Capture the cell that displays the provided text and extract its [x, y] central coordinate. 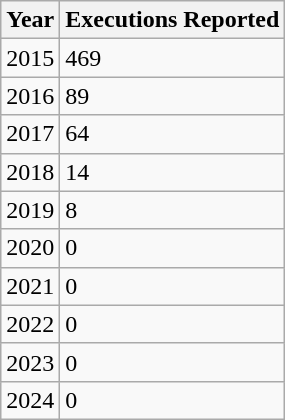
64 [172, 134]
8 [172, 210]
469 [172, 58]
2021 [30, 286]
2020 [30, 248]
Year [30, 20]
89 [172, 96]
14 [172, 172]
2017 [30, 134]
2018 [30, 172]
Executions Reported [172, 20]
2016 [30, 96]
2015 [30, 58]
2019 [30, 210]
2022 [30, 324]
2024 [30, 400]
2023 [30, 362]
